Pinpoint the cell where the given text exists, returning its (X, Y) midpoint coordinate. 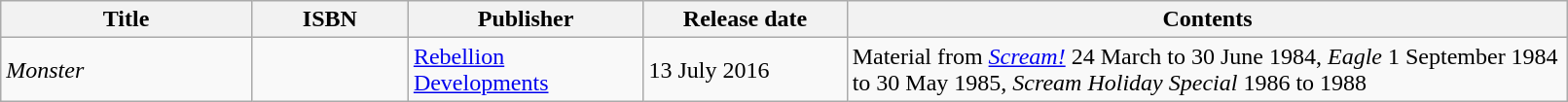
Contents (1207, 19)
13 July 2016 (746, 70)
Title (127, 19)
ISBN (329, 19)
Rebellion Developments (526, 70)
Release date (746, 19)
Material from Scream! 24 March to 30 June 1984, Eagle 1 September 1984 to 30 May 1985, Scream Holiday Special 1986 to 1988 (1207, 70)
Monster (127, 70)
Publisher (526, 19)
